Scan for the cell matching the given text and deliver its (X, Y) coordinate at center. 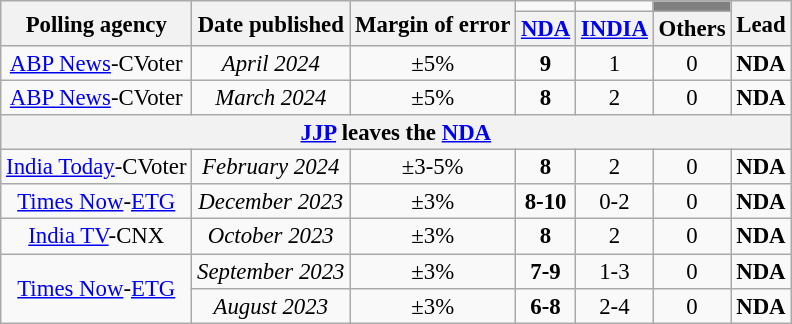
February 2024 (271, 168)
INDIA (615, 30)
Polling agency (96, 24)
September 2023 (271, 272)
0-2 (615, 202)
August 2023 (271, 306)
±3-5% (433, 168)
October 2023 (271, 236)
9 (546, 64)
Margin of error (433, 24)
1 (615, 64)
1-3 (615, 272)
Others (692, 30)
JJP leaves the NDA (396, 132)
India TV-CNX (96, 236)
April 2024 (271, 64)
Date published (271, 24)
7-9 (546, 272)
Lead (761, 24)
6-8 (546, 306)
March 2024 (271, 98)
8-10 (546, 202)
December 2023 (271, 202)
2-4 (615, 306)
India Today-CVoter (96, 168)
